Provide the (x, y) coordinate of the cell's center where the given text is located.  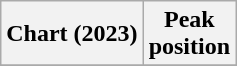
Peakposition (189, 34)
Chart (2023) (72, 34)
